Determine the (X, Y) coordinate at the center of the cell enclosing the given text.  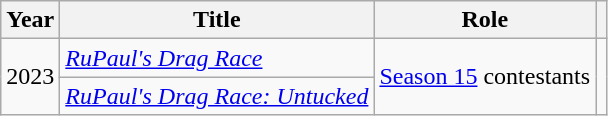
Title (217, 20)
Season 15 contestants (485, 77)
RuPaul's Drag Race (217, 58)
Role (485, 20)
Year (30, 20)
2023 (30, 77)
RuPaul's Drag Race: Untucked (217, 96)
